Output the (x, y) coordinate of the center of the cell containing the given text.  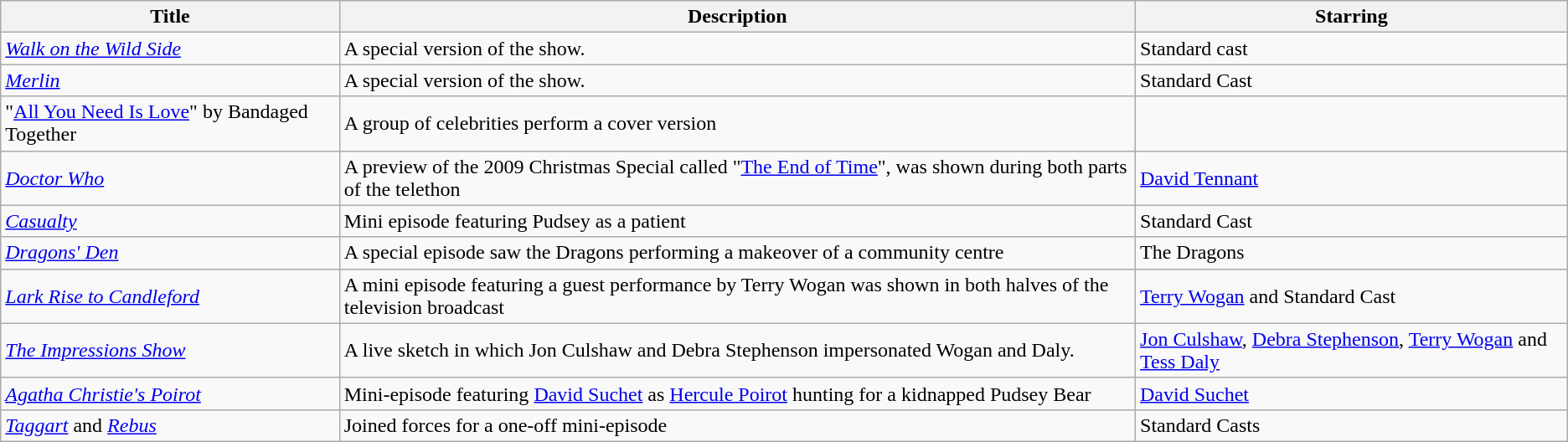
Casualty (170, 221)
A preview of the 2009 Christmas Special called "The End of Time", was shown during both parts of the telethon (737, 177)
Dragons' Den (170, 253)
Standard Casts (1352, 425)
Starring (1352, 17)
"All You Need Is Love" by Bandaged Together (170, 124)
Description (737, 17)
A live sketch in which Jon Culshaw and Debra Stephenson impersonated Wogan and Daly. (737, 350)
Doctor Who (170, 177)
Jon Culshaw, Debra Stephenson, Terry Wogan and Tess Daly (1352, 350)
Mini-episode featuring David Suchet as Hercule Poirot hunting for a kidnapped Pudsey Bear (737, 393)
Standard cast (1352, 49)
Terry Wogan and Standard Cast (1352, 296)
Agatha Christie's Poirot (170, 393)
Walk on the Wild Side (170, 49)
Title (170, 17)
The Dragons (1352, 253)
The Impressions Show (170, 350)
David Suchet (1352, 393)
David Tennant (1352, 177)
A special episode saw the Dragons performing a makeover of a community centre (737, 253)
Taggart and Rebus (170, 425)
Mini episode featuring Pudsey as a patient (737, 221)
A mini episode featuring a guest performance by Terry Wogan was shown in both halves of the television broadcast (737, 296)
A group of celebrities perform a cover version (737, 124)
Lark Rise to Candleford (170, 296)
Merlin (170, 80)
Joined forces for a one-off mini-episode (737, 425)
